Output the [x, y] coordinate of the center of the cell containing the given text.  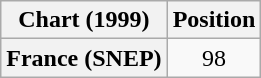
Chart (1999) [84, 20]
Position [214, 20]
France (SNEP) [84, 58]
98 [214, 58]
